Search for the cell housing the specified text and yield its [X, Y] center coordinate. 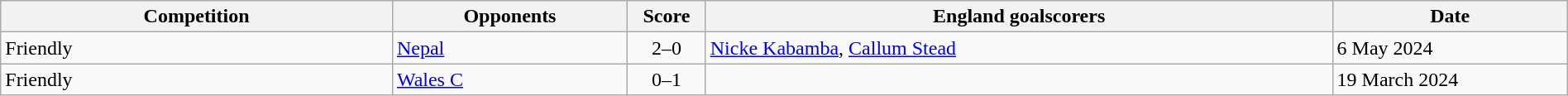
Nepal [509, 48]
Wales C [509, 79]
19 March 2024 [1450, 79]
Score [667, 17]
0–1 [667, 79]
6 May 2024 [1450, 48]
Opponents [509, 17]
2–0 [667, 48]
Competition [197, 17]
Nicke Kabamba, Callum Stead [1019, 48]
England goalscorers [1019, 17]
Date [1450, 17]
